Output the (X, Y) coordinate of the center of the cell containing the given text.  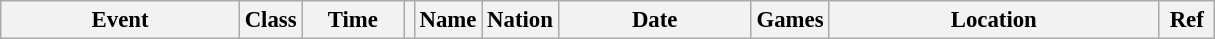
Location (994, 20)
Event (120, 20)
Ref (1187, 20)
Time (353, 20)
Date (654, 20)
Name (448, 20)
Games (790, 20)
Nation (520, 20)
Class (270, 20)
